Search for the cell housing the specified text and yield its [x, y] center coordinate. 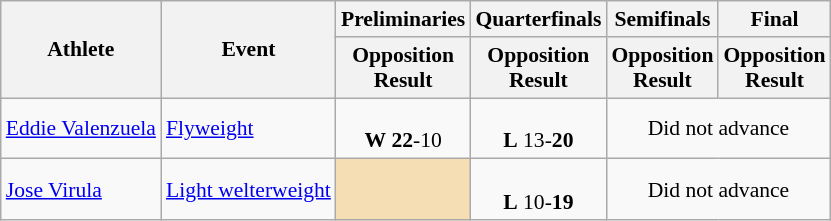
Final [774, 19]
Light welterweight [248, 190]
Preliminaries [403, 19]
Athlete [81, 50]
Eddie Valenzuela [81, 128]
Jose Virula [81, 190]
Quarterfinals [538, 19]
L 10-19 [538, 190]
W 22-10 [403, 128]
Semifinals [662, 19]
Event [248, 50]
Flyweight [248, 128]
L 13-20 [538, 128]
